Extract the (x, y) coordinate from the center of the cell holding the provided text.  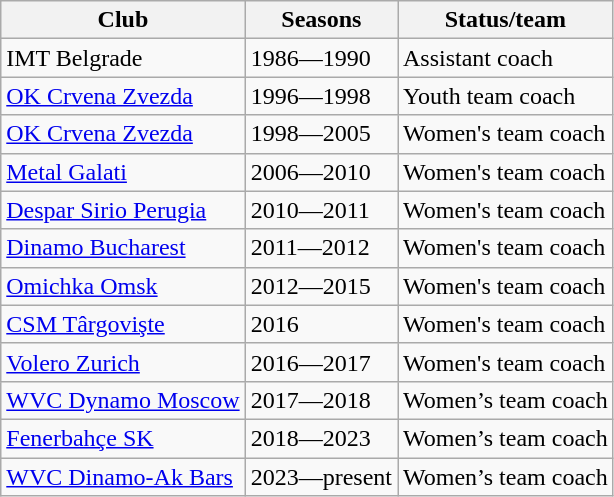
2011—2012 (321, 248)
WVC Dynamo Moscow (123, 400)
2012—2015 (321, 286)
Despar Sirio Perugia (123, 210)
Status/team (506, 20)
Seasons (321, 20)
Fenerbahçe SK (123, 438)
Metal Galati (123, 172)
IMT Belgrade (123, 58)
Assistant coach (506, 58)
2016 (321, 324)
1996—1998 (321, 96)
Club (123, 20)
2010—2011 (321, 210)
WVC Dinamo-Ak Bars (123, 477)
2023—present (321, 477)
Youth team coach (506, 96)
2017—2018 (321, 400)
2016—2017 (321, 362)
CSM Târgovişte (123, 324)
1998—2005 (321, 134)
Omichka Omsk (123, 286)
Volero Zurich (123, 362)
2018—2023 (321, 438)
2006—2010 (321, 172)
Dinamo Bucharest (123, 248)
1986—1990 (321, 58)
